Identify which cell holds the provided text, then report its (x, y) central coordinate. 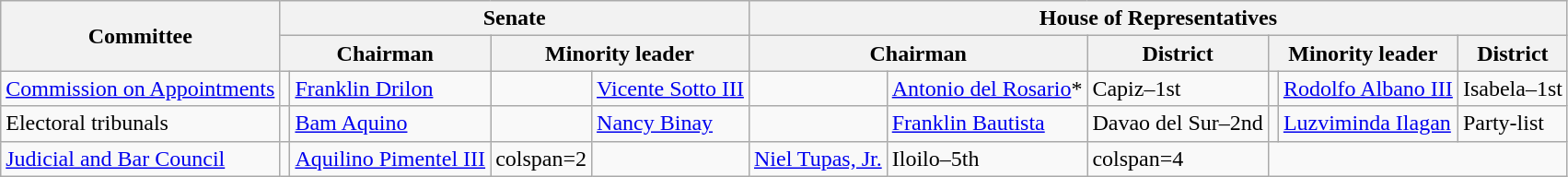
Isabela–1st (1512, 88)
Senate (515, 18)
Davao del Sur–2nd (1178, 124)
Judicial and Bar Council (140, 159)
colspan=4 (1178, 159)
Committee (140, 36)
Iloilo–5th (987, 159)
House of Representatives (1158, 18)
Antonio del Rosario* (987, 88)
Rodolfo Albano III (1368, 88)
Capiz–1st (1178, 88)
Party-list (1512, 124)
colspan=2 (541, 159)
Aquilino Pimentel III (390, 159)
Commission on Appointments (140, 88)
Electoral tribunals (140, 124)
Luzviminda Ilagan (1368, 124)
Bam Aquino (390, 124)
Vicente Sotto III (670, 88)
Franklin Bautista (987, 124)
Nancy Binay (670, 124)
Niel Tupas, Jr. (818, 159)
Franklin Drilon (390, 88)
